Scan for the cell matching the given text and deliver its [x, y] coordinate at center. 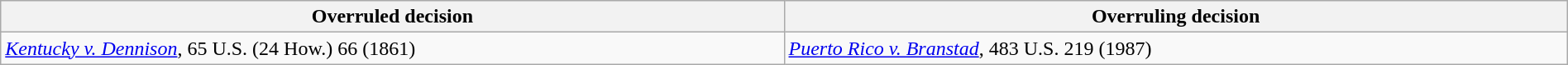
Kentucky v. Dennison, 65 U.S. (24 How.) 66 (1861) [392, 48]
Overruling decision [1176, 17]
Puerto Rico v. Branstad, 483 U.S. 219 (1987) [1176, 48]
Overruled decision [392, 17]
